Return (x, y) of the center of cell containing provided text 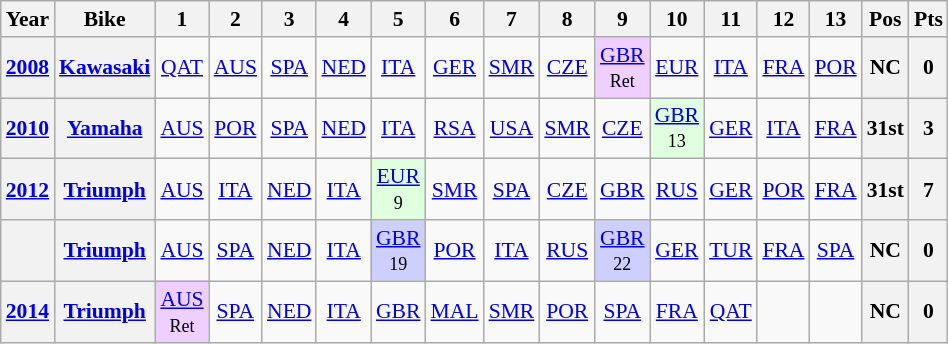
2010 (28, 128)
USA (512, 128)
AUSRet (182, 312)
6 (454, 19)
Bike (104, 19)
2012 (28, 190)
11 (730, 19)
Pts (928, 19)
8 (567, 19)
GBRRet (622, 68)
2008 (28, 68)
MAL (454, 312)
TUR (730, 250)
1 (182, 19)
GBR19 (398, 250)
5 (398, 19)
Year (28, 19)
GBR13 (678, 128)
13 (836, 19)
10 (678, 19)
Pos (886, 19)
Yamaha (104, 128)
GBR22 (622, 250)
4 (343, 19)
EUR (678, 68)
12 (783, 19)
EUR9 (398, 190)
2 (236, 19)
9 (622, 19)
Kawasaki (104, 68)
2014 (28, 312)
RSA (454, 128)
